Scan for the cell matching the given text and deliver its (X, Y) coordinate at center. 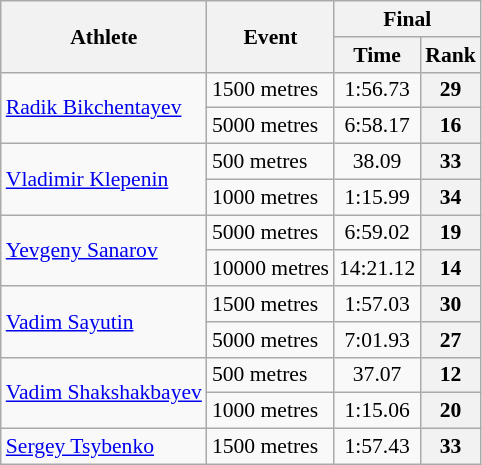
Radik Bikchentayev (104, 108)
1:56.73 (377, 90)
14 (450, 269)
20 (450, 411)
Yevgeny Sanarov (104, 250)
1:15.99 (377, 197)
Event (270, 36)
12 (450, 375)
Vadim Sayutin (104, 322)
14:21.12 (377, 269)
7:01.93 (377, 340)
19 (450, 233)
16 (450, 126)
1:57.03 (377, 304)
Vladimir Klepenin (104, 180)
Sergey Tsybenko (104, 447)
Rank (450, 55)
Time (377, 55)
1:57.43 (377, 447)
Vadim Shakshakbayev (104, 392)
6:58.17 (377, 126)
Athlete (104, 36)
Final (408, 19)
34 (450, 197)
29 (450, 90)
38.09 (377, 162)
30 (450, 304)
27 (450, 340)
10000 metres (270, 269)
6:59.02 (377, 233)
1:15.06 (377, 411)
37.07 (377, 375)
